Output the (x, y) coordinate of the center of the cell containing the given text.  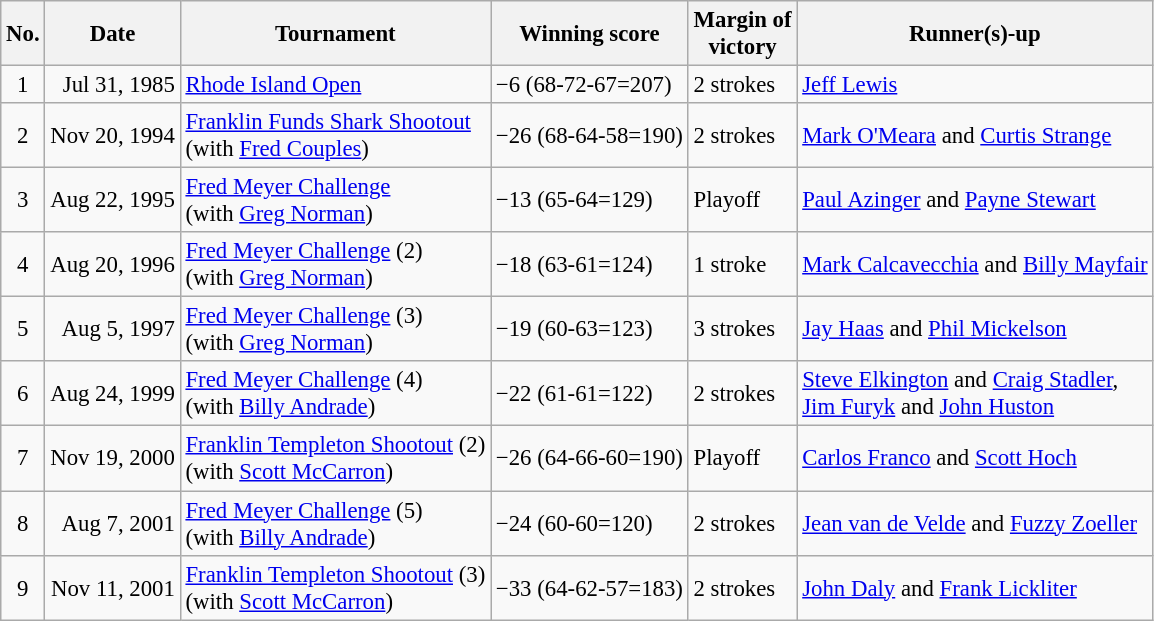
Jeff Lewis (975, 85)
−6 (68-72-67=207) (590, 85)
−26 (64-66-60=190) (590, 458)
−19 (60-63=123) (590, 330)
2 (23, 136)
Paul Azinger and Payne Stewart (975, 200)
Aug 22, 1995 (112, 200)
1 stroke (742, 264)
Jean van de Velde and Fuzzy Zoeller (975, 524)
4 (23, 264)
Runner(s)-up (975, 34)
−33 (64-62-57=183) (590, 588)
Aug 20, 1996 (112, 264)
−13 (65-64=129) (590, 200)
Aug 5, 1997 (112, 330)
Fred Meyer Challenge (3)(with Greg Norman) (335, 330)
8 (23, 524)
Fred Meyer Challenge (2)(with Greg Norman) (335, 264)
John Daly and Frank Lickliter (975, 588)
Mark Calcavecchia and Billy Mayfair (975, 264)
Jul 31, 1985 (112, 85)
Nov 19, 2000 (112, 458)
Date (112, 34)
Winning score (590, 34)
3 (23, 200)
−22 (61-61=122) (590, 394)
1 (23, 85)
Fred Meyer Challenge(with Greg Norman) (335, 200)
Margin ofvictory (742, 34)
Carlos Franco and Scott Hoch (975, 458)
Fred Meyer Challenge (4)(with Billy Andrade) (335, 394)
Tournament (335, 34)
−26 (68-64-58=190) (590, 136)
Fred Meyer Challenge (5)(with Billy Andrade) (335, 524)
Aug 7, 2001 (112, 524)
Franklin Templeton Shootout (2)(with Scott McCarron) (335, 458)
Nov 11, 2001 (112, 588)
−24 (60-60=120) (590, 524)
Nov 20, 1994 (112, 136)
Aug 24, 1999 (112, 394)
6 (23, 394)
Jay Haas and Phil Mickelson (975, 330)
−18 (63-61=124) (590, 264)
Steve Elkington and Craig Stadler, Jim Furyk and John Huston (975, 394)
No. (23, 34)
9 (23, 588)
Rhode Island Open (335, 85)
Franklin Funds Shark Shootout(with Fred Couples) (335, 136)
Mark O'Meara and Curtis Strange (975, 136)
Franklin Templeton Shootout (3)(with Scott McCarron) (335, 588)
7 (23, 458)
5 (23, 330)
3 strokes (742, 330)
